From the cell containing the given text, extract its center point as (x, y) coordinate. 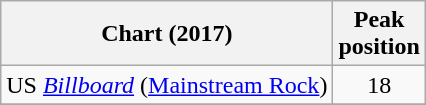
Peakposition (379, 34)
Chart (2017) (167, 34)
18 (379, 85)
US Billboard (Mainstream Rock) (167, 85)
